Return (x, y) of the center of cell containing provided text 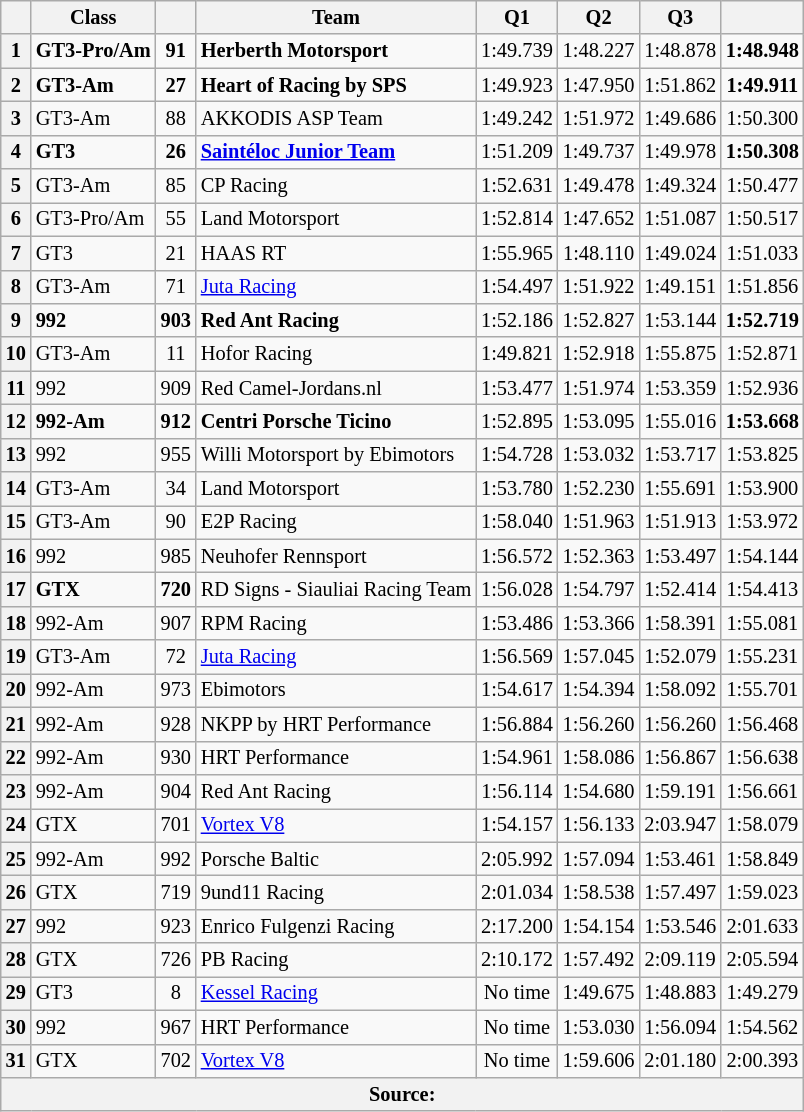
1:49.675 (599, 993)
Team (336, 17)
1:57.492 (599, 960)
20 (16, 690)
1:55.081 (762, 623)
1:54.144 (762, 556)
1:54.797 (599, 589)
1:49.324 (680, 186)
12 (16, 421)
1:49.686 (680, 118)
1:52.414 (680, 589)
15 (16, 522)
1:49.151 (680, 287)
1:54.154 (599, 926)
4 (16, 152)
1:56.638 (762, 758)
1:53.461 (680, 859)
1:54.497 (517, 287)
1:53.546 (680, 926)
1:55.701 (762, 690)
16 (16, 556)
1:56.133 (599, 825)
6 (16, 219)
909 (176, 388)
1:49.739 (517, 51)
1:55.231 (762, 657)
71 (176, 287)
2:05.594 (762, 960)
RPM Racing (336, 623)
1:53.717 (680, 455)
1:57.045 (599, 657)
1:58.391 (680, 623)
1:53.095 (599, 421)
1:49.478 (599, 186)
1:55.965 (517, 253)
1:53.477 (517, 388)
928 (176, 724)
19 (16, 657)
1:51.862 (680, 85)
22 (16, 758)
1:54.961 (517, 758)
Kessel Racing (336, 993)
1:53.780 (517, 489)
2:09.119 (680, 960)
1:53.030 (599, 1027)
1:52.186 (517, 320)
923 (176, 926)
1:53.486 (517, 623)
1:55.691 (680, 489)
719 (176, 892)
1:52.363 (599, 556)
1:47.950 (599, 85)
1:55.875 (680, 354)
720 (176, 589)
Red Camel-Jordans.nl (336, 388)
PB Racing (336, 960)
E2P Racing (336, 522)
CP Racing (336, 186)
1:49.978 (680, 152)
Neuhofer Rennsport (336, 556)
1:52.079 (680, 657)
2:03.947 (680, 825)
985 (176, 556)
2:00.393 (762, 1061)
30 (16, 1027)
1:53.032 (599, 455)
967 (176, 1027)
23 (16, 791)
1:49.923 (517, 85)
1:51.963 (599, 522)
1:53.668 (762, 421)
90 (176, 522)
1:56.661 (762, 791)
1 (16, 51)
2:01.180 (680, 1061)
1:51.209 (517, 152)
25 (16, 859)
930 (176, 758)
7 (16, 253)
34 (176, 489)
1:49.911 (762, 85)
1:58.538 (599, 892)
701 (176, 825)
1:52.631 (517, 186)
1:50.517 (762, 219)
1:49.821 (517, 354)
1:51.087 (680, 219)
Centri Porsche Ticino (336, 421)
Q2 (599, 17)
1:51.913 (680, 522)
1:52.719 (762, 320)
2:17.200 (517, 926)
1:51.922 (599, 287)
1:56.884 (517, 724)
1:55.016 (680, 421)
912 (176, 421)
Herberth Motorsport (336, 51)
1:51.974 (599, 388)
2 (16, 85)
1:59.606 (599, 1061)
1:54.157 (517, 825)
1:56.867 (680, 758)
1:54.680 (599, 791)
9 (16, 320)
2:01.034 (517, 892)
1:54.617 (517, 690)
5 (16, 186)
85 (176, 186)
726 (176, 960)
1:56.569 (517, 657)
24 (16, 825)
1:54.728 (517, 455)
1:51.972 (599, 118)
1:58.079 (762, 825)
1:48.878 (680, 51)
Enrico Fulgenzi Racing (336, 926)
10 (16, 354)
1:53.366 (599, 623)
1:52.871 (762, 354)
HAAS RT (336, 253)
1:54.394 (599, 690)
13 (16, 455)
1:54.413 (762, 589)
14 (16, 489)
1:50.300 (762, 118)
1:53.825 (762, 455)
28 (16, 960)
1:48.110 (599, 253)
Heart of Racing by SPS (336, 85)
1:53.900 (762, 489)
2:05.992 (517, 859)
1:56.028 (517, 589)
31 (16, 1061)
973 (176, 690)
RD Signs - Siauliai Racing Team (336, 589)
1:58.092 (680, 690)
1:47.652 (599, 219)
1:57.094 (599, 859)
1:58.040 (517, 522)
702 (176, 1061)
1:54.562 (762, 1027)
1:50.477 (762, 186)
1:53.497 (680, 556)
Q3 (680, 17)
1:51.856 (762, 287)
1:56.114 (517, 791)
88 (176, 118)
1:52.895 (517, 421)
Class (94, 17)
1:48.948 (762, 51)
9und11 Racing (336, 892)
1:59.191 (680, 791)
NKPP by HRT Performance (336, 724)
55 (176, 219)
1:51.033 (762, 253)
1:49.279 (762, 993)
Willi Motorsport by Ebimotors (336, 455)
903 (176, 320)
1:58.849 (762, 859)
1:49.242 (517, 118)
904 (176, 791)
1:52.918 (599, 354)
1:56.468 (762, 724)
1:53.972 (762, 522)
29 (16, 993)
Porsche Baltic (336, 859)
Q1 (517, 17)
Source: (402, 1094)
1:52.936 (762, 388)
1:56.094 (680, 1027)
1:53.359 (680, 388)
1:52.827 (599, 320)
72 (176, 657)
1:59.023 (762, 892)
1:48.227 (599, 51)
18 (16, 623)
17 (16, 589)
1:48.883 (680, 993)
907 (176, 623)
1:56.572 (517, 556)
955 (176, 455)
1:53.144 (680, 320)
2:10.172 (517, 960)
AKKODIS ASP Team (336, 118)
1:58.086 (599, 758)
1:52.230 (599, 489)
1:52.814 (517, 219)
1:57.497 (680, 892)
2:01.633 (762, 926)
91 (176, 51)
Saintéloc Junior Team (336, 152)
3 (16, 118)
1:49.737 (599, 152)
1:49.024 (680, 253)
Hofor Racing (336, 354)
Ebimotors (336, 690)
1:50.308 (762, 152)
